Pinpoint the cell where the given text exists, returning its (x, y) midpoint coordinate. 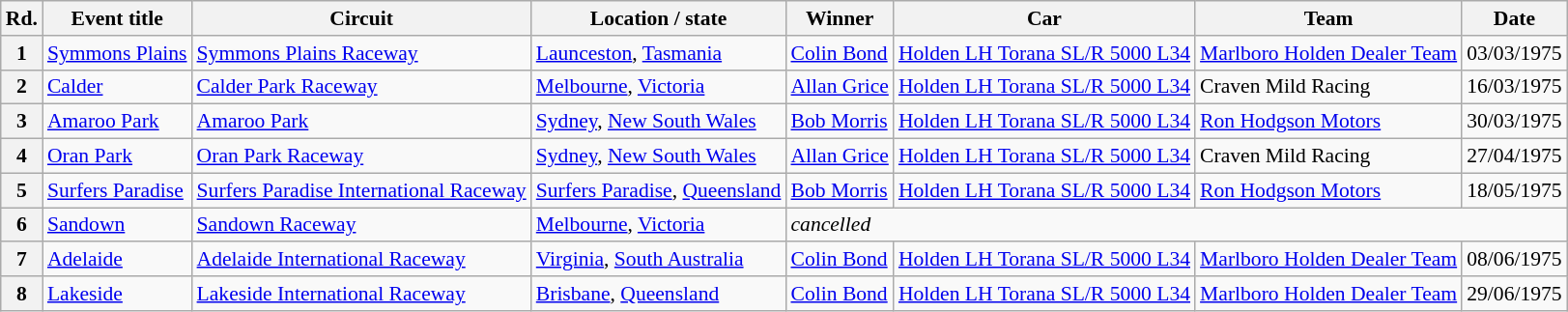
Surfers Paradise International Raceway (361, 190)
Oran Park Raceway (361, 156)
08/06/1975 (1514, 260)
Adelaide International Raceway (361, 260)
cancelled (1176, 225)
18/05/1975 (1514, 190)
27/04/1975 (1514, 156)
29/06/1975 (1514, 294)
Launceston, Tasmania (659, 53)
8 (21, 294)
6 (21, 225)
Event title (118, 18)
Location / state (659, 18)
Circuit (361, 18)
2 (21, 87)
Oran Park (118, 156)
Lakeside (118, 294)
4 (21, 156)
Rd. (21, 18)
Surfers Paradise (118, 190)
3 (21, 122)
Surfers Paradise, Queensland (659, 190)
Lakeside International Raceway (361, 294)
Sandown Raceway (361, 225)
Date (1514, 18)
30/03/1975 (1514, 122)
Car (1044, 18)
7 (21, 260)
Symmons Plains (118, 53)
Team (1328, 18)
Calder Park Raceway (361, 87)
Symmons Plains Raceway (361, 53)
Adelaide (118, 260)
5 (21, 190)
16/03/1975 (1514, 87)
1 (21, 53)
Winner (839, 18)
Calder (118, 87)
Sandown (118, 225)
Virginia, South Australia (659, 260)
03/03/1975 (1514, 53)
Brisbane, Queensland (659, 294)
